Detect which cell encompasses the target text, then output its (x, y) center coordinate. 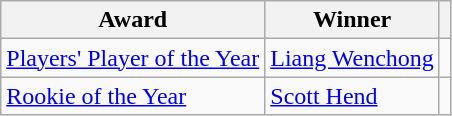
Winner (352, 20)
Rookie of the Year (133, 96)
Players' Player of the Year (133, 58)
Scott Hend (352, 96)
Liang Wenchong (352, 58)
Award (133, 20)
